Extract the [X, Y] coordinate from the center of the cell holding the provided text.  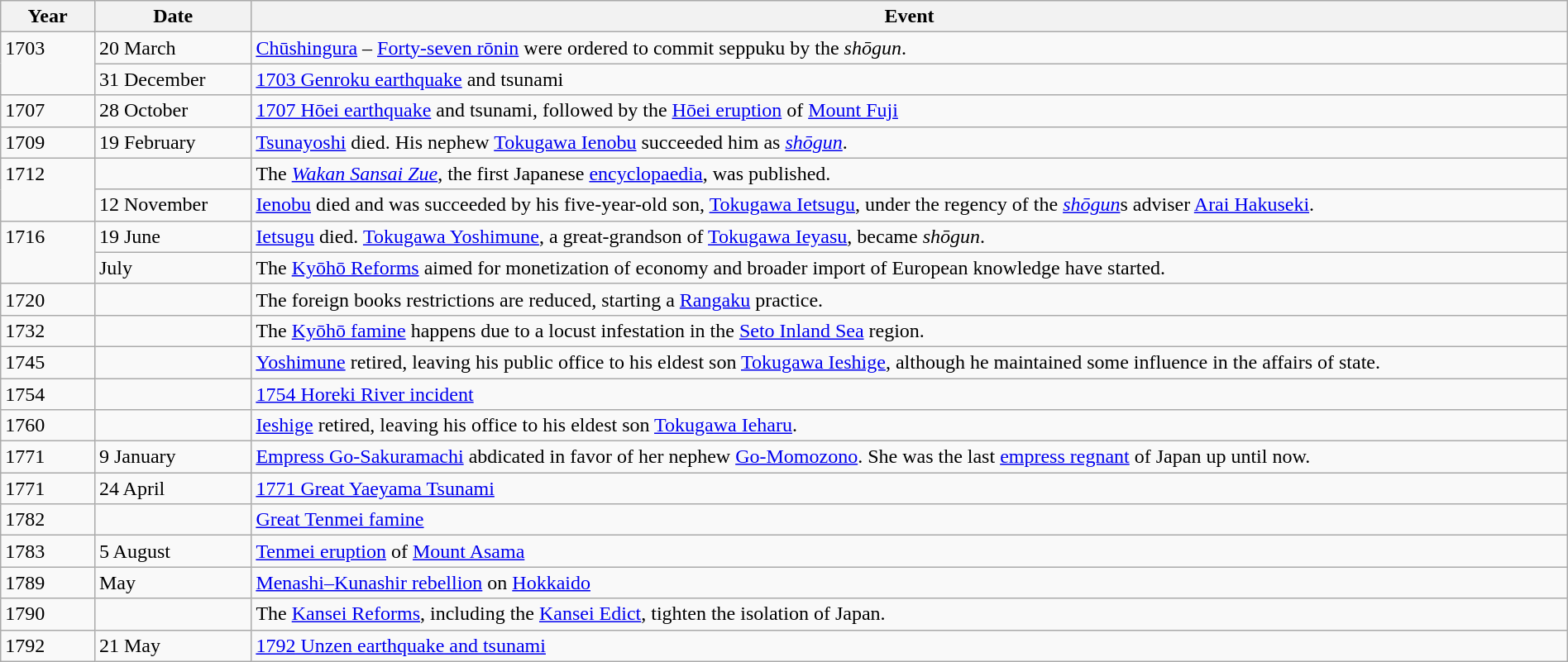
12 November [172, 205]
Tenmei eruption of Mount Asama [910, 551]
The Kansei Reforms, including the Kansei Edict, tighten the isolation of Japan. [910, 614]
Ieshige retired, leaving his office to his eldest son Tokugawa Ieharu. [910, 426]
Ienobu died and was succeeded by his five-year-old son, Tokugawa Ietsugu, under the regency of the shōguns adviser Arai Hakuseki. [910, 205]
Date [172, 17]
1760 [48, 426]
5 August [172, 551]
Event [910, 17]
1712 [48, 189]
1709 [48, 142]
20 March [172, 48]
1745 [48, 362]
9 January [172, 457]
19 June [172, 236]
Year [48, 17]
Ietsugu died. Tokugawa Yoshimune, a great-grandson of Tokugawa Ieyasu, became shōgun. [910, 236]
Yoshimune retired, leaving his public office to his eldest son Tokugawa Ieshige, although he maintained some influence in the affairs of state. [910, 362]
1754 [48, 394]
1792 Unzen earthquake and tsunami [910, 645]
1716 [48, 252]
1792 [48, 645]
1707 [48, 111]
The Kyōhō Reforms aimed for monetization of economy and broader import of European knowledge have started. [910, 268]
1790 [48, 614]
The foreign books restrictions are reduced, starting a Rangaku practice. [910, 299]
Empress Go-Sakuramachi abdicated in favor of her nephew Go-Momozono. She was the last empress regnant of Japan up until now. [910, 457]
Great Tenmei famine [910, 520]
1703 Genroku earthquake and tsunami [910, 79]
The Kyōhō famine happens due to a locust infestation in the Seto Inland Sea region. [910, 331]
19 February [172, 142]
28 October [172, 111]
May [172, 583]
July [172, 268]
1732 [48, 331]
21 May [172, 645]
1783 [48, 551]
Menashi–Kunashir rebellion on Hokkaido [910, 583]
1703 [48, 64]
1720 [48, 299]
1789 [48, 583]
31 December [172, 79]
1771 Great Yaeyama Tsunami [910, 488]
Chūshingura – Forty-seven rōnin were ordered to commit seppuku by the shōgun. [910, 48]
Tsunayoshi died. His nephew Tokugawa Ienobu succeeded him as shōgun. [910, 142]
1707 Hōei earthquake and tsunami, followed by the Hōei eruption of Mount Fuji [910, 111]
24 April [172, 488]
1754 Horeki River incident [910, 394]
1782 [48, 520]
The Wakan Sansai Zue, the first Japanese encyclopaedia, was published. [910, 174]
